Scan for the cell matching the given text and deliver its (X, Y) coordinate at center. 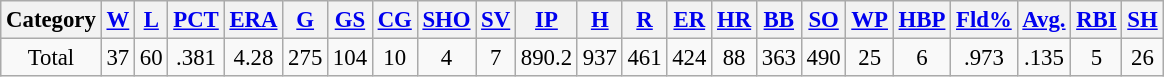
4 (446, 58)
CG (394, 20)
RBI (1096, 20)
26 (1142, 58)
Avg. (1044, 20)
6 (922, 58)
7 (496, 58)
WP (870, 20)
490 (824, 58)
Fld% (984, 20)
60 (152, 58)
IP (547, 20)
25 (870, 58)
363 (778, 58)
Category (51, 20)
10 (394, 58)
461 (644, 58)
PCT (196, 20)
SO (824, 20)
937 (600, 58)
SV (496, 20)
ERA (254, 20)
890.2 (547, 58)
W (118, 20)
.381 (196, 58)
37 (118, 58)
.135 (1044, 58)
275 (306, 58)
5 (1096, 58)
HR (734, 20)
.973 (984, 58)
GS (350, 20)
SHO (446, 20)
88 (734, 58)
BB (778, 20)
104 (350, 58)
H (600, 20)
G (306, 20)
ER (690, 20)
SH (1142, 20)
424 (690, 58)
Total (51, 58)
L (152, 20)
R (644, 20)
4.28 (254, 58)
HBP (922, 20)
